Extract the (x, y) coordinate from the center of the cell holding the provided text.  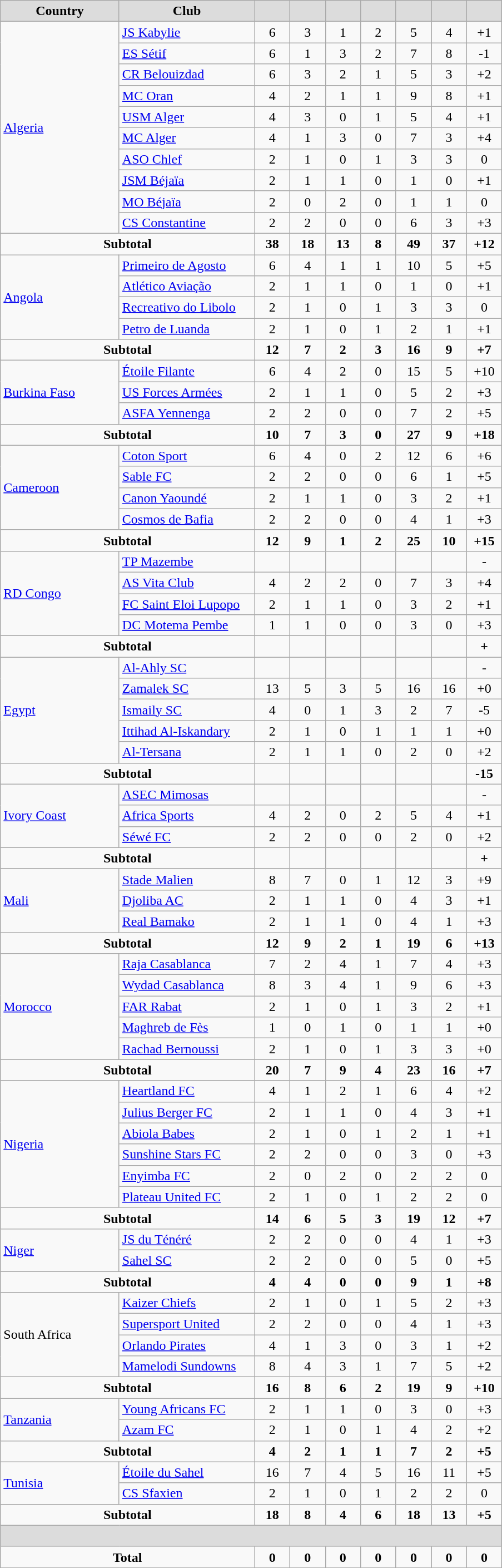
Primeiro de Agosto (187, 265)
Supersport United (187, 1324)
Abiola Babes (187, 1133)
Egypt (60, 710)
Rachad Bernoussi (187, 1049)
ASEC Mimosas (187, 795)
Azam FC (187, 1430)
Al-Ahly SC (187, 668)
FC Saint Eloi Lupopo (187, 604)
South Africa (60, 1335)
11 (449, 1472)
ES Sétif (187, 53)
Tanzania (60, 1419)
+18 (484, 435)
Mamelodi Sundowns (187, 1367)
Real Bamako (187, 921)
Atlético Aviação (187, 287)
Maghreb de Fès (187, 1028)
27 (414, 435)
Country (60, 11)
Ittihad Al-Iskandary (187, 731)
+9 (484, 879)
Al-Tersana (187, 752)
-5 (484, 710)
US Forces Armées (187, 392)
Ivory Coast (60, 816)
+12 (484, 244)
Club (187, 11)
Cosmos de Bafia (187, 519)
Étoile Filante (187, 371)
AS Vita Club (187, 583)
14 (272, 1218)
Zamalek SC (187, 689)
Séwé FC (187, 837)
CS Constantine (187, 223)
Heartland FC (187, 1091)
-15 (484, 773)
25 (414, 540)
USM Alger (187, 117)
Stade Malien (187, 879)
Niger (60, 1250)
Orlando Pirates (187, 1345)
MC Oran (187, 96)
Total (128, 1557)
Julius Berger FC (187, 1112)
Sunshine Stars FC (187, 1155)
Angola (60, 297)
23 (414, 1070)
+6 (484, 456)
Young Africans FC (187, 1409)
Morocco (60, 1007)
38 (272, 244)
ASFA Yennenga (187, 413)
Petro de Luanda (187, 329)
RD Congo (60, 593)
+15 (484, 540)
JS du Ténéré (187, 1239)
Nigeria (60, 1144)
Canon Yaoundé (187, 498)
+8 (484, 1281)
Plateau United FC (187, 1197)
MC Alger (187, 138)
Sable FC (187, 477)
37 (449, 244)
Wydad Casablanca (187, 985)
MO Béjaïa (187, 201)
ASO Chlef (187, 159)
Sahel SC (187, 1260)
JS Kabylie (187, 32)
JSM Béjaïa (187, 180)
Burkina Faso (60, 392)
Enyimba FC (187, 1176)
Raja Casablanca (187, 964)
Algeria (60, 128)
Tunisia (60, 1483)
+13 (484, 943)
CR Belouizdad (187, 75)
Étoile du Sahel (187, 1472)
Cameroon (60, 487)
Recreativo do Libolo (187, 308)
Coton Sport (187, 456)
49 (414, 244)
20 (272, 1070)
Africa Sports (187, 816)
Kaizer Chiefs (187, 1303)
Mali (60, 900)
Ismaily SC (187, 710)
DC Motema Pembe (187, 625)
FAR Rabat (187, 1007)
TP Mazembe (187, 561)
-1 (484, 53)
15 (414, 371)
Djoliba AC (187, 900)
CS Sfaxien (187, 1493)
